Find where the given text appears and provide that cell's center as (X, Y) coordinate. 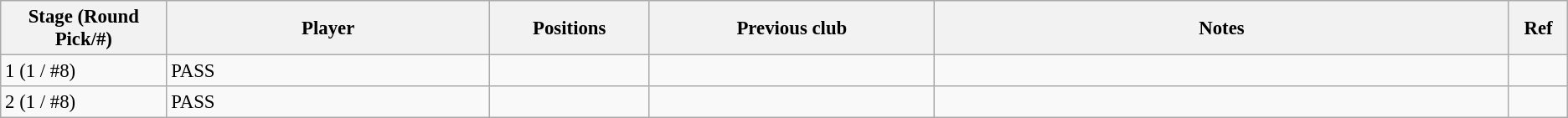
1 (1 / #8) (84, 71)
Previous club (792, 28)
Stage (Round Pick/#) (84, 28)
Positions (570, 28)
Player (328, 28)
Notes (1222, 28)
2 (1 / #8) (84, 102)
Ref (1538, 28)
